Output the (x, y) coordinate of the center of the cell containing the given text.  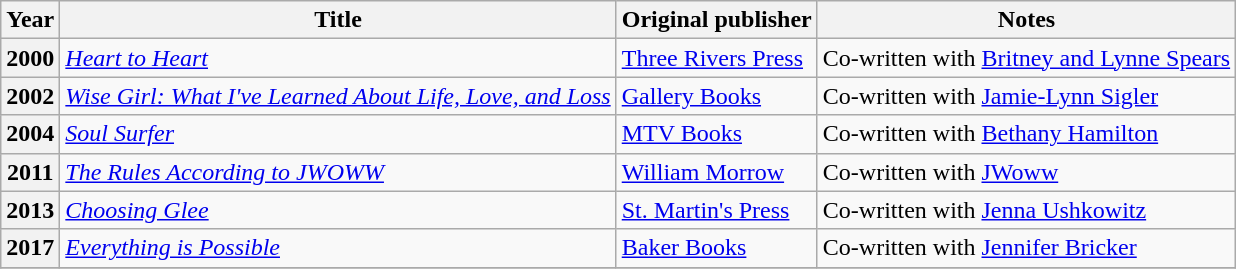
Gallery Books (716, 96)
Co-written with Britney and Lynne Spears (1026, 58)
Wise Girl: What I've Learned About Life, Love, and Loss (338, 96)
Baker Books (716, 248)
2017 (30, 248)
MTV Books (716, 134)
Three Rivers Press (716, 58)
The Rules According to JWOWW (338, 172)
Co-written with Jenna Ushkowitz (1026, 210)
Notes (1026, 20)
William Morrow (716, 172)
St. Martin's Press (716, 210)
Soul Surfer (338, 134)
2011 (30, 172)
Co-written with Jennifer Bricker (1026, 248)
Heart to Heart (338, 58)
Title (338, 20)
Everything is Possible (338, 248)
Choosing Glee (338, 210)
Original publisher (716, 20)
2002 (30, 96)
2000 (30, 58)
Co-written with Bethany Hamilton (1026, 134)
2013 (30, 210)
Year (30, 20)
Co-written with JWoww (1026, 172)
2004 (30, 134)
Co-written with Jamie-Lynn Sigler (1026, 96)
